Return (x, y) of the center of cell containing provided text 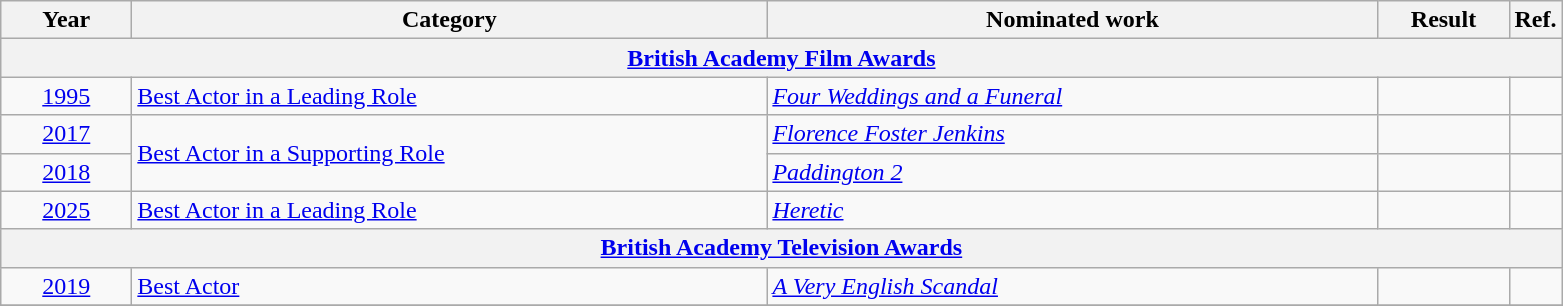
Nominated work (1072, 20)
Best Actor (450, 286)
Result (1444, 20)
2017 (66, 134)
Year (66, 20)
2019 (66, 286)
A Very English Scandal (1072, 286)
British Academy Television Awards (782, 248)
Ref. (1536, 20)
Best Actor in a Supporting Role (450, 153)
Florence Foster Jenkins (1072, 134)
2025 (66, 210)
Four Weddings and a Funeral (1072, 96)
2018 (66, 172)
Category (450, 20)
British Academy Film Awards (782, 58)
Paddington 2 (1072, 172)
1995 (66, 96)
Heretic (1072, 210)
